Scan for the cell matching the given text and deliver its (X, Y) coordinate at center. 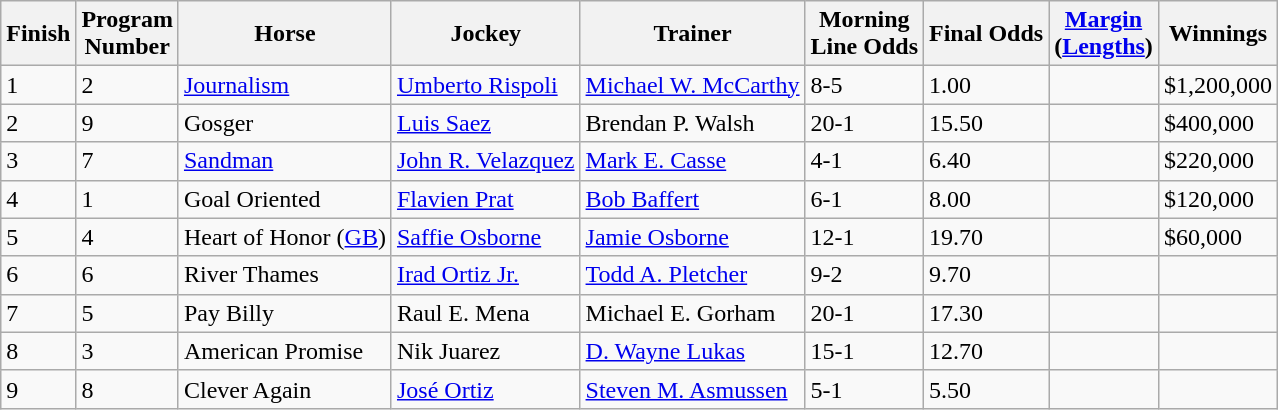
Winnings (1218, 34)
Margin(Lengths) (1104, 34)
4-1 (864, 161)
$120,000 (1218, 199)
$220,000 (1218, 161)
Jockey (486, 34)
D. Wayne Lukas (692, 351)
Saffie Osborne (486, 237)
5.50 (986, 389)
$1,200,000 (1218, 85)
José Ortiz (486, 389)
Pay Billy (284, 313)
1.00 (986, 85)
$60,000 (1218, 237)
Michael W. McCarthy (692, 85)
9-2 (864, 275)
Nik Juarez (486, 351)
Umberto Rispoli (486, 85)
Clever Again (284, 389)
$400,000 (1218, 123)
Gosger (284, 123)
Trainer (692, 34)
Goal Oriented (284, 199)
River Thames (284, 275)
6.40 (986, 161)
Sandman (284, 161)
Flavien Prat (486, 199)
MorningLine Odds (864, 34)
19.70 (986, 237)
John R. Velazquez (486, 161)
ProgramNumber (128, 34)
Jamie Osborne (692, 237)
Michael E. Gorham (692, 313)
Horse (284, 34)
Luis Saez (486, 123)
Raul E. Mena (486, 313)
Journalism (284, 85)
15.50 (986, 123)
Finish (38, 34)
Heart of Honor (GB) (284, 237)
15-1 (864, 351)
5-1 (864, 389)
American Promise (284, 351)
12-1 (864, 237)
8-5 (864, 85)
Todd A. Pletcher (692, 275)
Bob Baffert (692, 199)
9.70 (986, 275)
12.70 (986, 351)
Mark E. Casse (692, 161)
Irad Ortiz Jr. (486, 275)
8.00 (986, 199)
Brendan P. Walsh (692, 123)
Steven M. Asmussen (692, 389)
6-1 (864, 199)
17.30 (986, 313)
Final Odds (986, 34)
